Scan for the cell matching the given text and deliver its [x, y] coordinate at center. 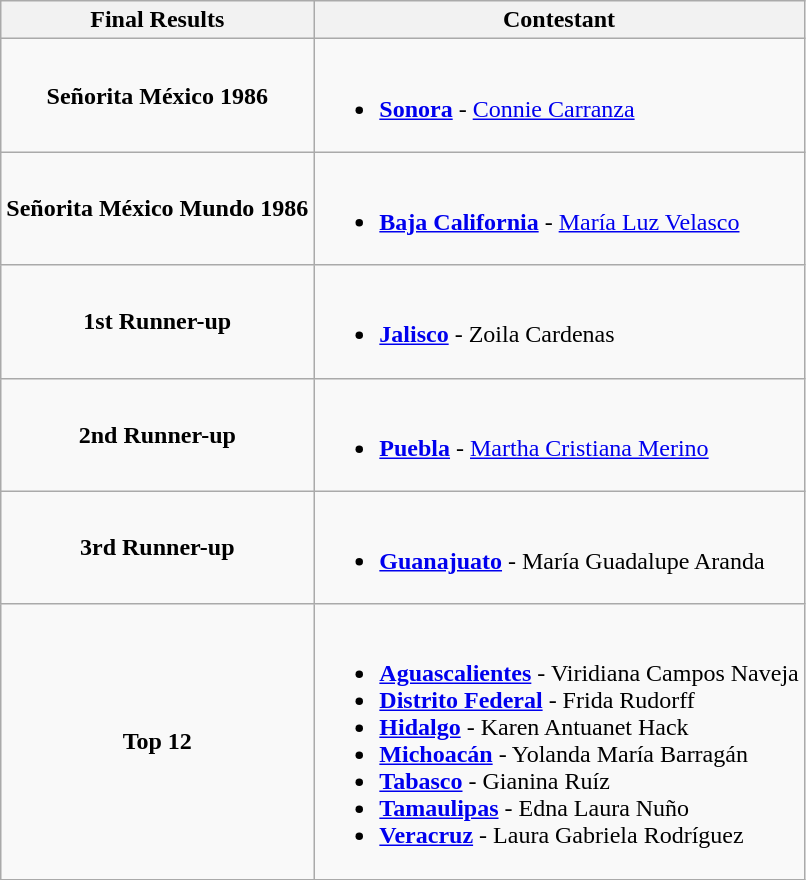
Top 12 [158, 742]
3rd Runner-up [158, 548]
1st Runner-up [158, 322]
Jalisco - Zoila Cardenas [559, 322]
Contestant [559, 20]
2nd Runner-up [158, 434]
Final Results [158, 20]
Señorita México Mundo 1986 [158, 208]
Sonora - Connie Carranza [559, 96]
Señorita México 1986 [158, 96]
Baja California - María Luz Velasco [559, 208]
Guanajuato - María Guadalupe Aranda [559, 548]
Puebla - Martha Cristiana Merino [559, 434]
